Extract the [X, Y] coordinate from the center of the cell holding the provided text.  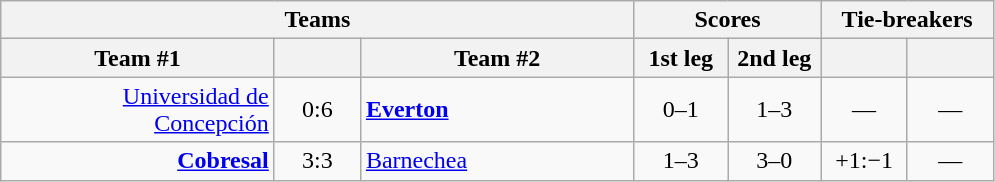
Scores [728, 20]
Everton [497, 110]
+1:−1 [864, 161]
3–0 [775, 161]
Teams [318, 20]
Barnechea [497, 161]
Team #2 [497, 58]
0–1 [681, 110]
Tie-breakers [907, 20]
Cobresal [138, 161]
Team #1 [138, 58]
0:6 [317, 110]
2nd leg [775, 58]
1st leg [681, 58]
3:3 [317, 161]
Universidad de Concepción [138, 110]
